Capture the cell that displays the provided text and extract its (X, Y) central coordinate. 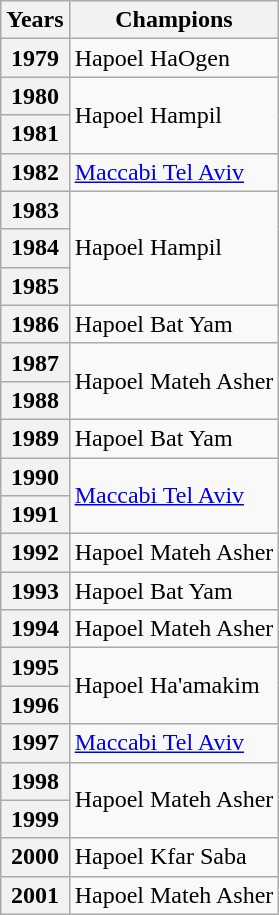
1990 (35, 477)
1979 (35, 58)
2001 (35, 895)
1998 (35, 781)
Hapoel Kfar Saba (174, 857)
Years (35, 20)
1991 (35, 515)
1985 (35, 286)
1999 (35, 819)
1981 (35, 134)
1993 (35, 591)
1995 (35, 667)
1994 (35, 629)
1997 (35, 743)
Hapoel HaOgen (174, 58)
1987 (35, 362)
1996 (35, 705)
1983 (35, 210)
2000 (35, 857)
1992 (35, 553)
1989 (35, 438)
Champions (174, 20)
1984 (35, 248)
1988 (35, 400)
1980 (35, 96)
Hapoel Ha'amakim (174, 686)
1986 (35, 324)
1982 (35, 172)
